For the text-containing cell, return its midpoint in (x, y) coordinate format. 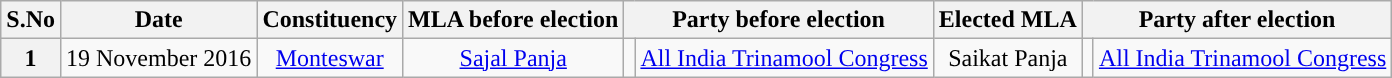
Monteswar (330, 58)
S.No (31, 20)
Saikat Panja (1008, 58)
19 November 2016 (158, 58)
Party after election (1236, 20)
MLA before election (514, 20)
Elected MLA (1008, 20)
Party before election (778, 20)
Sajal Panja (514, 58)
Date (158, 20)
Constituency (330, 20)
1 (31, 58)
